Determine the [X, Y] coordinate at the center of the cell enclosing the given text.  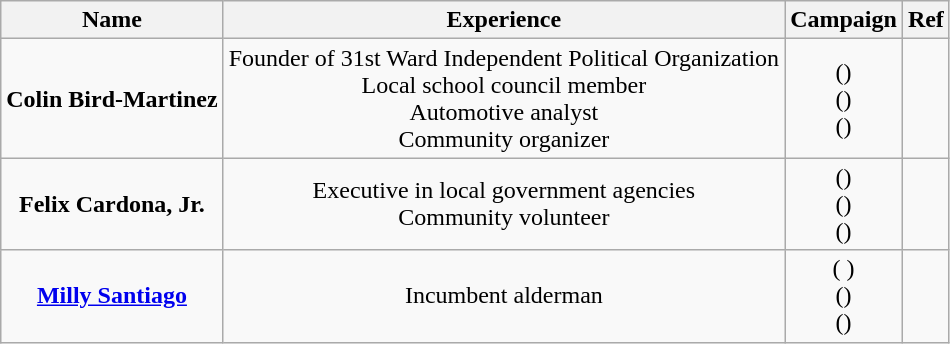
( )()() [844, 296]
Founder of 31st Ward Independent Political OrganizationLocal school council memberAutomotive analystCommunity organizer [504, 98]
Ref [926, 20]
Experience [504, 20]
Incumbent alderman [504, 296]
Milly Santiago [112, 296]
Colin Bird-Martinez [112, 98]
Name [112, 20]
Felix Cardona, Jr. [112, 204]
Executive in local government agenciesCommunity volunteer [504, 204]
Campaign [844, 20]
